Return (x, y) of the center of cell containing provided text 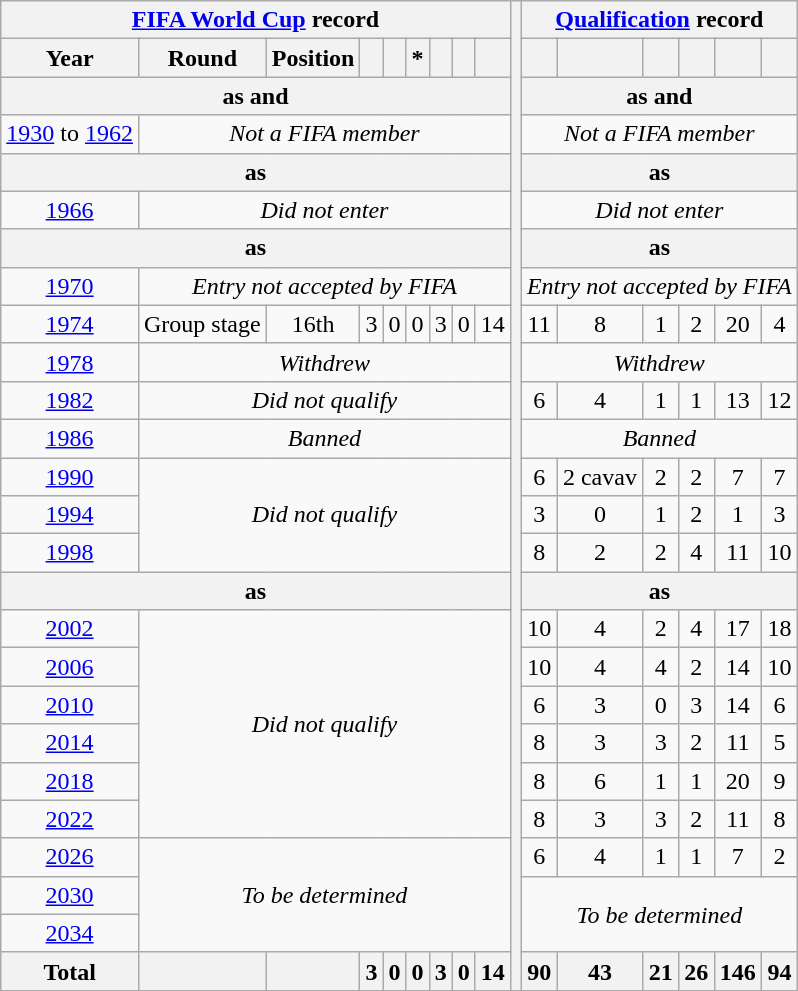
2026 (70, 857)
Position (313, 58)
1978 (70, 362)
1930 to 1962 (70, 134)
1982 (70, 400)
1990 (70, 477)
13 (738, 400)
2 cavav (600, 477)
94 (780, 971)
* (418, 58)
18 (780, 629)
90 (539, 971)
1974 (70, 324)
1986 (70, 438)
2006 (70, 667)
5 (780, 743)
Year (70, 58)
43 (600, 971)
2014 (70, 743)
16th (313, 324)
2010 (70, 705)
Round (202, 58)
2002 (70, 629)
17 (738, 629)
2030 (70, 895)
1994 (70, 515)
2018 (70, 781)
Group stage (202, 324)
9 (780, 781)
2034 (70, 933)
1966 (70, 210)
Qualification record (659, 20)
146 (738, 971)
1998 (70, 553)
FIFA World Cup record (256, 20)
26 (697, 971)
1970 (70, 286)
21 (661, 971)
2022 (70, 819)
12 (780, 400)
Total (70, 971)
